Find where the given text appears and provide that cell's center as (X, Y) coordinate. 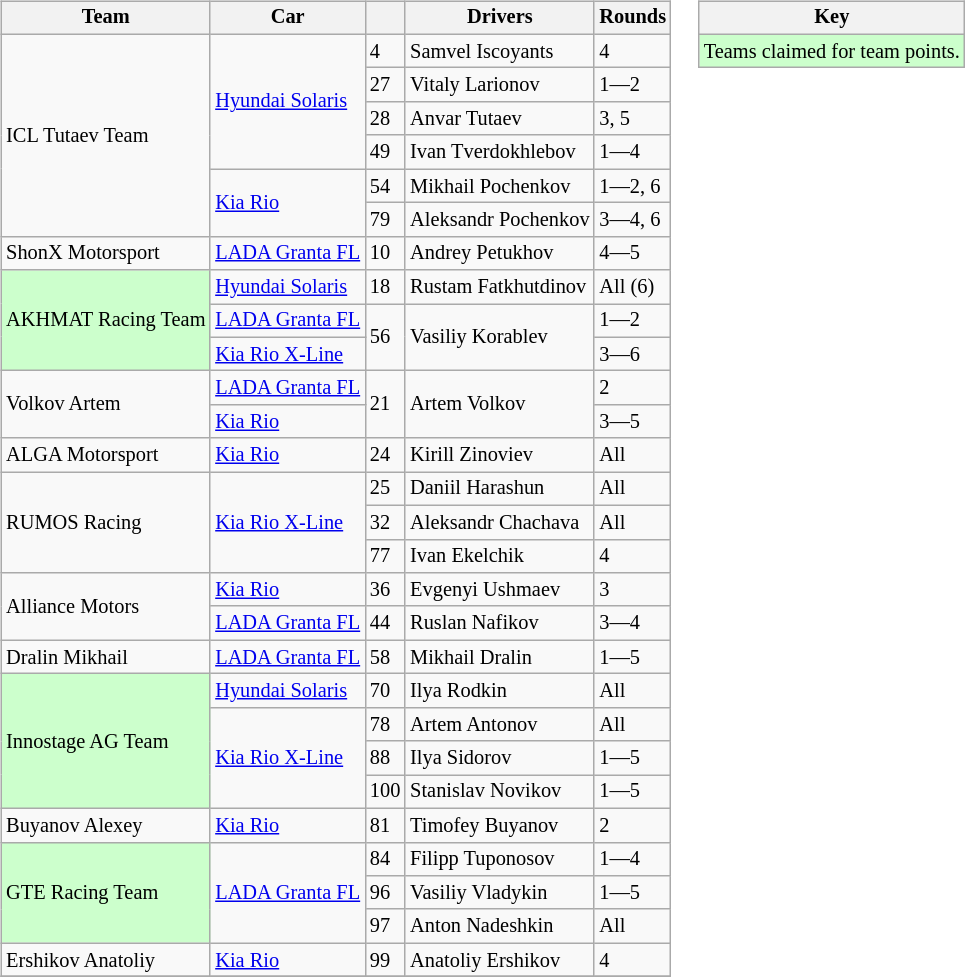
Timofey Buyanov (500, 825)
Daniil Harashun (500, 489)
ShonX Motorsport (106, 253)
Filipp Tuponosov (500, 859)
Aleksandr Chachava (500, 522)
28 (385, 119)
99 (385, 960)
81 (385, 825)
Buyanov Alexey (106, 825)
3, 5 (632, 119)
44 (385, 623)
Vasiliy Vladykin (500, 893)
3—6 (632, 354)
Kirill Zinoviev (500, 455)
Andrey Petukhov (500, 253)
18 (385, 287)
Mikhail Dralin (500, 657)
Teams claimed for team points. (832, 51)
ICL Tutaev Team (106, 135)
3—4 (632, 623)
Ershikov Anatoliy (106, 960)
Samvel Iscoyants (500, 51)
Dralin Mikhail (106, 657)
49 (385, 152)
RUMOS Racing (106, 522)
GTE Racing Team (106, 892)
78 (385, 724)
10 (385, 253)
Anton Nadeshkin (500, 926)
Anatoliy Ershikov (500, 960)
Vitaly Larionov (500, 85)
Team (106, 18)
56 (385, 338)
Ilya Sidorov (500, 758)
70 (385, 691)
Volkov Artem (106, 404)
58 (385, 657)
1—2, 6 (632, 186)
79 (385, 220)
88 (385, 758)
3—4, 6 (632, 220)
77 (385, 556)
Artem Antonov (500, 724)
Vasiliy Korablev (500, 338)
Rounds (632, 18)
96 (385, 893)
Ilya Rodkin (500, 691)
All (6) (632, 287)
100 (385, 792)
97 (385, 926)
3 (632, 590)
36 (385, 590)
25 (385, 489)
Drivers (500, 18)
ALGA Motorsport (106, 455)
24 (385, 455)
Artem Volkov (500, 404)
AKHMAT Racing Team (106, 320)
Innostage AG Team (106, 742)
3—5 (632, 422)
Key (832, 18)
27 (385, 85)
4—5 (632, 253)
Ruslan Nafikov (500, 623)
Alliance Motors (106, 606)
Ivan Tverdokhlebov (500, 152)
Rustam Fatkhutdinov (500, 287)
54 (385, 186)
32 (385, 522)
Anvar Tutaev (500, 119)
Evgenyi Ushmaev (500, 590)
21 (385, 404)
Ivan Ekelchik (500, 556)
Aleksandr Pochenkov (500, 220)
Car (288, 18)
Mikhail Pochenkov (500, 186)
84 (385, 859)
Stanislav Novikov (500, 792)
